Scan for the cell matching the given text and deliver its (X, Y) coordinate at center. 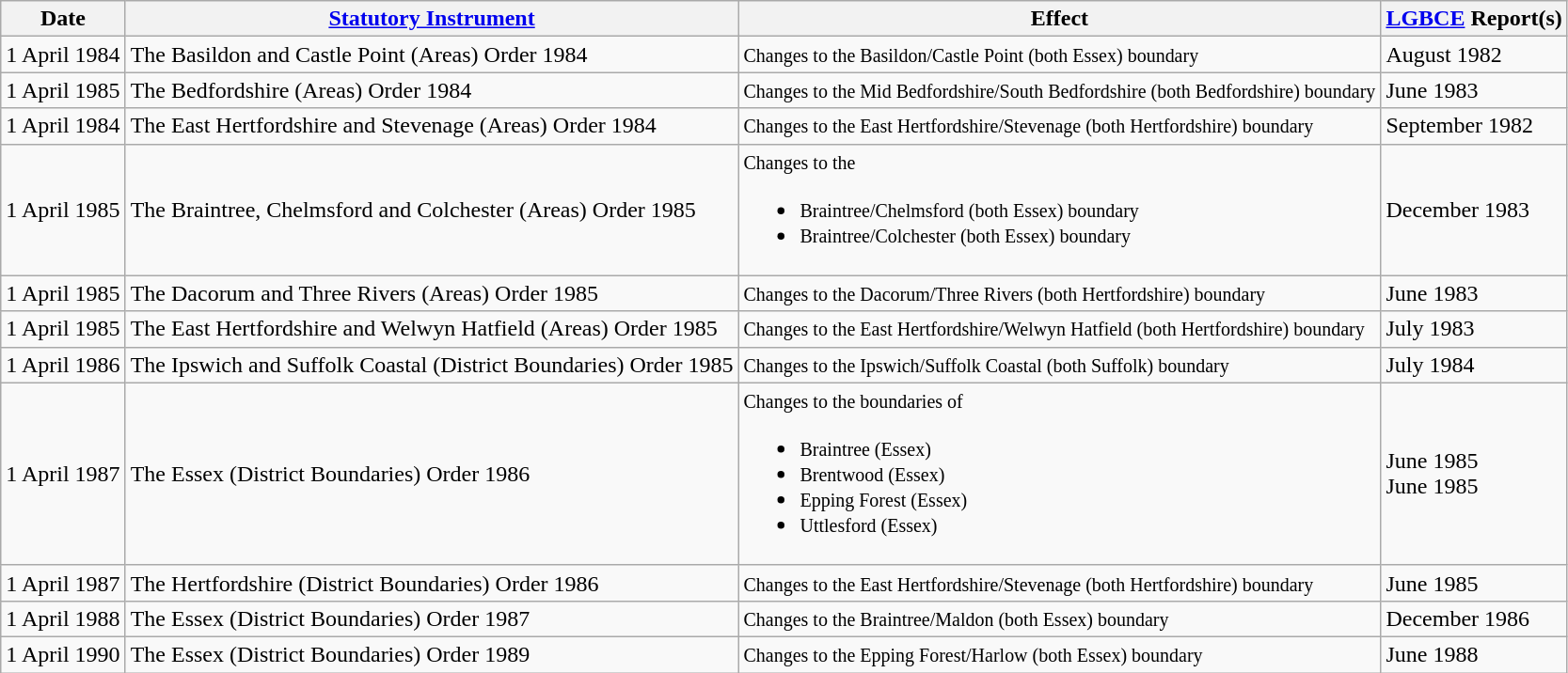
Changes to the Dacorum/Three Rivers (both Hertfordshire) boundary (1059, 293)
The East Hertfordshire and Welwyn Hatfield (Areas) Order 1985 (432, 329)
The East Hertfordshire and Stevenage (Areas) Order 1984 (432, 126)
LGBCE Report(s) (1474, 19)
Statutory Instrument (432, 19)
Changes to the Ipswich/Suffolk Coastal (both Suffolk) boundary (1059, 365)
The Basildon and Castle Point (Areas) Order 1984 (432, 55)
August 1982 (1474, 55)
Changes to the East Hertfordshire/Welwyn Hatfield (both Hertfordshire) boundary (1059, 329)
The Ipswich and Suffolk Coastal (District Boundaries) Order 1985 (432, 365)
The Dacorum and Three Rivers (Areas) Order 1985 (432, 293)
Date (63, 19)
Changes to the Braintree/Maldon (both Essex) boundary (1059, 618)
Changes to theBraintree/Chelmsford (both Essex) boundaryBraintree/Colchester (both Essex) boundary (1059, 210)
The Hertfordshire (District Boundaries) Order 1986 (432, 583)
July 1984 (1474, 365)
Changes to the Mid Bedfordshire/South Bedfordshire (both Bedfordshire) boundary (1059, 90)
The Essex (District Boundaries) Order 1986 (432, 474)
December 1986 (1474, 618)
December 1983 (1474, 210)
Changes to the boundaries ofBraintree (Essex)Brentwood (Essex)Epping Forest (Essex)Uttlesford (Essex) (1059, 474)
1 April 1988 (63, 618)
Changes to the Epping Forest/Harlow (both Essex) boundary (1059, 654)
June 1988 (1474, 654)
1 April 1990 (63, 654)
June 1985 June 1985 (1474, 474)
The Essex (District Boundaries) Order 1989 (432, 654)
1 April 1986 (63, 365)
Effect (1059, 19)
September 1982 (1474, 126)
The Essex (District Boundaries) Order 1987 (432, 618)
Changes to the Basildon/Castle Point (both Essex) boundary (1059, 55)
June 1985 (1474, 583)
July 1983 (1474, 329)
The Bedfordshire (Areas) Order 1984 (432, 90)
The Braintree, Chelmsford and Colchester (Areas) Order 1985 (432, 210)
